Provide the [X, Y] coordinate of the cell's center where the given text is located.  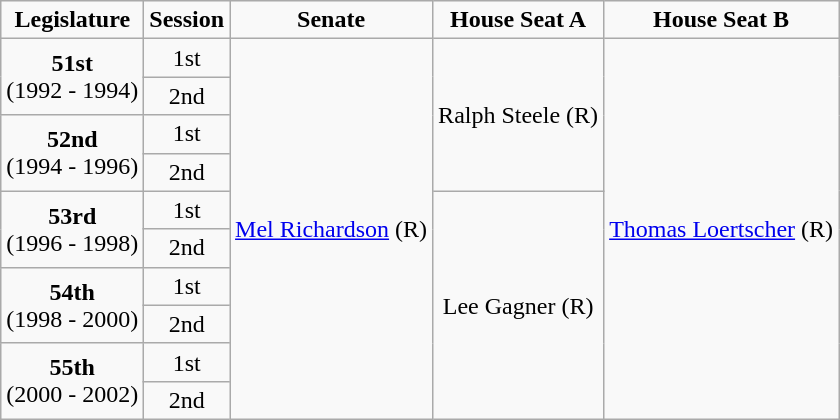
53rd (1996 - 1998) [72, 229]
Mel Richardson (R) [332, 230]
51st (1992 - 1994) [72, 77]
Session [187, 20]
Ralph Steele (R) [518, 115]
54th (1998 - 2000) [72, 305]
52nd (1994 - 1996) [72, 153]
Thomas Loertscher (R) [722, 230]
55th (2000 - 2002) [72, 381]
Legislature [72, 20]
House Seat B [722, 20]
Senate [332, 20]
House Seat A [518, 20]
Lee Gagner (R) [518, 305]
